Pinpoint the cell where the given text exists, returning its (X, Y) midpoint coordinate. 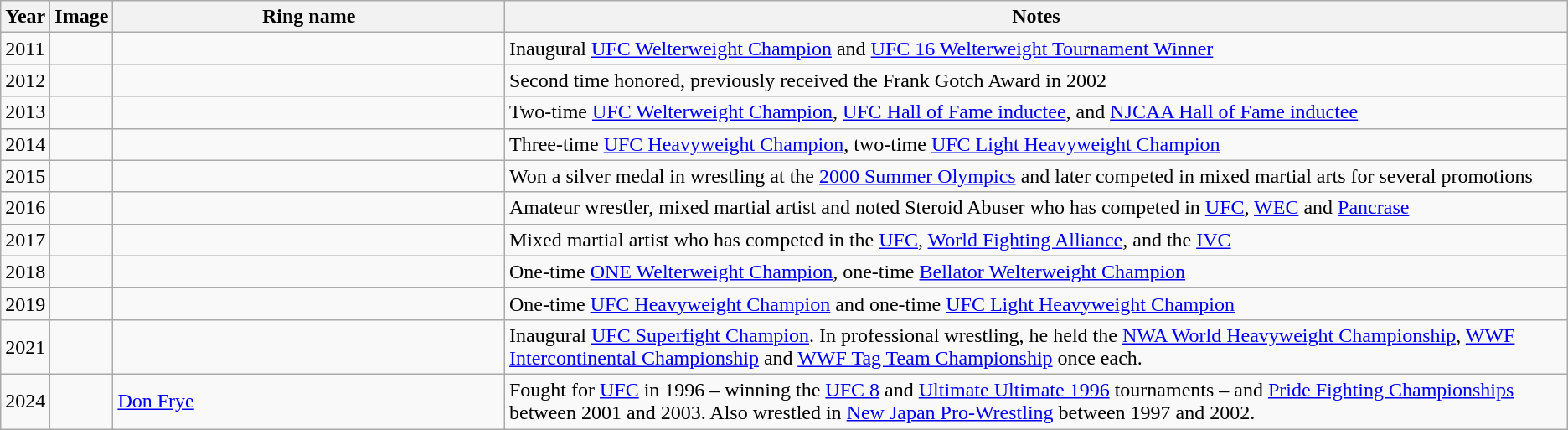
2019 (25, 303)
Three-time UFC Heavyweight Champion, two-time UFC Light Heavyweight Champion (1035, 144)
Inaugural UFC Welterweight Champion and UFC 16 Welterweight Tournament Winner (1035, 49)
Image (82, 17)
2012 (25, 80)
2021 (25, 347)
One-time UFC Heavyweight Champion and one-time UFC Light Heavyweight Champion (1035, 303)
One-time ONE Welterweight Champion, one-time Bellator Welterweight Champion (1035, 272)
2015 (25, 176)
2011 (25, 49)
Two-time UFC Welterweight Champion, UFC Hall of Fame inductee, and NJCAA Hall of Fame inductee (1035, 112)
2013 (25, 112)
Won a silver medal in wrestling at the 2000 Summer Olympics and later competed in mixed martial arts for several promotions (1035, 176)
Ring name (309, 17)
Second time honored, previously received the Frank Gotch Award in 2002 (1035, 80)
Mixed martial artist who has competed in the UFC, World Fighting Alliance, and the IVC (1035, 240)
Year (25, 17)
2014 (25, 144)
Notes (1035, 17)
2016 (25, 208)
Amateur wrestler, mixed martial artist and noted Steroid Abuser who has competed in UFC, WEC and Pancrase (1035, 208)
2024 (25, 401)
2018 (25, 272)
2017 (25, 240)
Don Frye (309, 401)
